Output the (X, Y) coordinate of the center of the cell containing the given text.  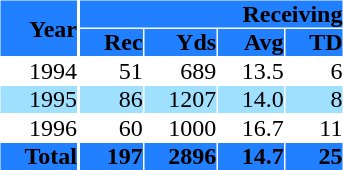
Year (38, 28)
TD (314, 42)
1995 (38, 100)
11 (314, 128)
6 (314, 72)
8 (314, 100)
Total (38, 156)
Receiving (211, 14)
51 (112, 72)
2896 (180, 156)
197 (112, 156)
1994 (38, 72)
1207 (180, 100)
14.7 (251, 156)
689 (180, 72)
60 (112, 128)
Yds (180, 42)
1000 (180, 128)
1996 (38, 128)
Rec (112, 42)
14.0 (251, 100)
86 (112, 100)
Avg (251, 42)
13.5 (251, 72)
16.7 (251, 128)
25 (314, 156)
